Scan for the cell matching the given text and deliver its [x, y] coordinate at center. 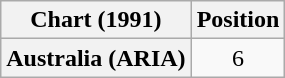
6 [238, 58]
Australia (ARIA) [96, 58]
Chart (1991) [96, 20]
Position [238, 20]
